From the cell containing the given text, extract its center point as [x, y] coordinate. 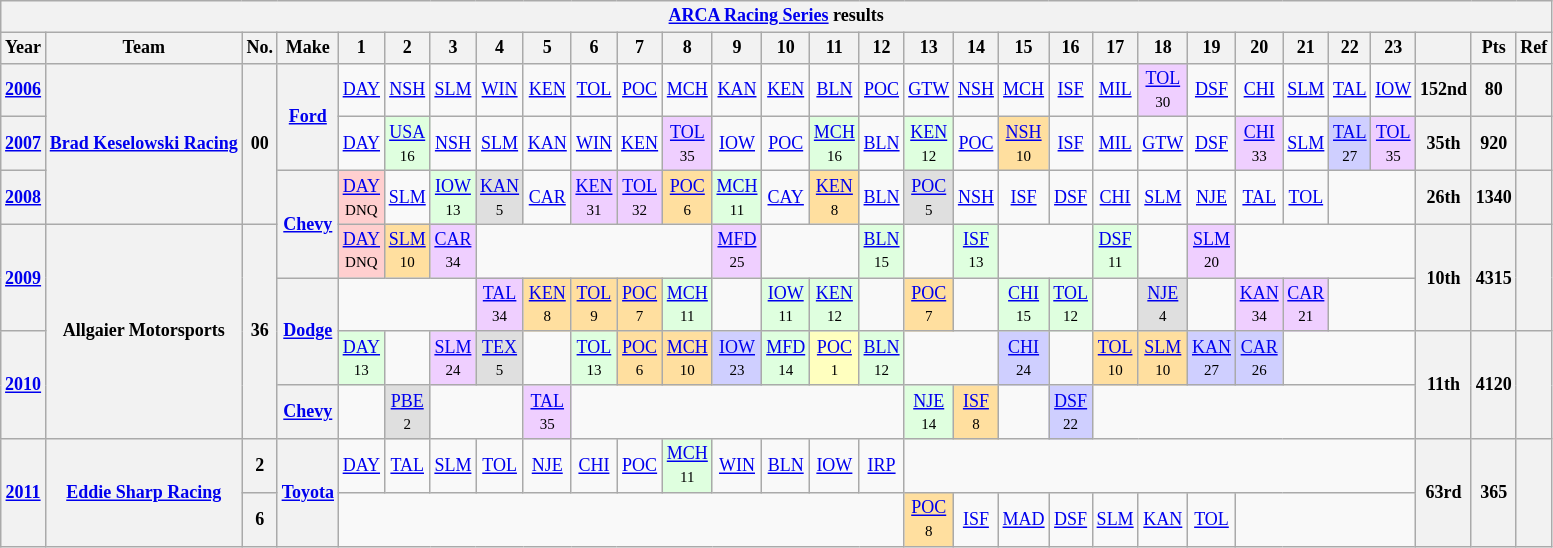
TAL27 [1350, 144]
14 [976, 48]
CHI33 [1259, 144]
13 [929, 48]
365 [1494, 492]
26th [1444, 197]
18 [1163, 48]
ISF13 [976, 251]
TOL30 [1163, 90]
20 [1259, 48]
PBE2 [407, 412]
Make [308, 48]
00 [260, 144]
KAN5 [500, 197]
MFD25 [737, 251]
12 [882, 48]
152nd [1444, 90]
USA16 [407, 144]
CAR26 [1259, 358]
POC8 [929, 519]
Year [24, 48]
NJE4 [1163, 305]
CAY [786, 197]
17 [1115, 48]
36 [260, 332]
Ref [1534, 48]
3 [453, 48]
1340 [1494, 197]
TAL34 [500, 305]
4 [500, 48]
KAN27 [1212, 358]
2010 [24, 384]
CHI15 [1024, 305]
TOL13 [594, 358]
POC1 [835, 358]
9 [737, 48]
2006 [24, 90]
ISF8 [976, 412]
DAY13 [361, 358]
15 [1024, 48]
TAL35 [547, 412]
SLM24 [453, 358]
TEX5 [500, 358]
TOL12 [1070, 305]
Team [144, 48]
1 [361, 48]
DSF11 [1115, 251]
10th [1444, 278]
Dodge [308, 332]
Allgaier Motorsports [144, 332]
21 [1306, 48]
No. [260, 48]
16 [1070, 48]
SLM20 [1212, 251]
35th [1444, 144]
CAR21 [1306, 305]
80 [1494, 90]
TOL32 [640, 197]
CAR [547, 197]
IOW13 [453, 197]
2007 [24, 144]
BLN15 [882, 251]
4315 [1494, 278]
MCH10 [687, 358]
23 [1394, 48]
MAD [1024, 519]
7 [640, 48]
CAR34 [453, 251]
IOW11 [786, 305]
11th [1444, 384]
BLN12 [882, 358]
IOW23 [737, 358]
KEN31 [594, 197]
8 [687, 48]
Ford [308, 116]
2008 [24, 197]
Eddie Sharp Racing [144, 492]
19 [1212, 48]
Brad Keselowski Racing [144, 144]
Pts [1494, 48]
KAN34 [1259, 305]
4120 [1494, 384]
NSH10 [1024, 144]
MCH16 [835, 144]
CHI24 [1024, 358]
11 [835, 48]
Toyota [308, 492]
22 [1350, 48]
10 [786, 48]
MFD14 [786, 358]
920 [1494, 144]
IRP [882, 466]
POC5 [929, 197]
2011 [24, 492]
TOL9 [594, 305]
5 [547, 48]
2009 [24, 278]
NJE14 [929, 412]
63rd [1444, 492]
TOL10 [1115, 358]
ARCA Racing Series results [776, 16]
DSF22 [1070, 412]
